Detect which cell encompasses the target text, then output its [x, y] center coordinate. 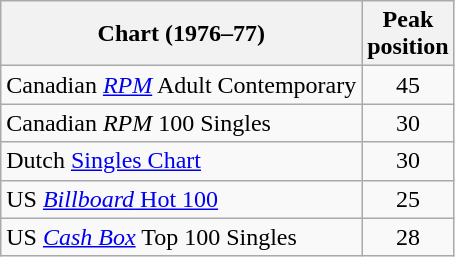
Peakposition [408, 34]
US Cash Box Top 100 Singles [182, 237]
Chart (1976–77) [182, 34]
45 [408, 85]
28 [408, 237]
US Billboard Hot 100 [182, 199]
Canadian RPM 100 Singles [182, 123]
Dutch Singles Chart [182, 161]
Canadian RPM Adult Contemporary [182, 85]
25 [408, 199]
